For the text-containing cell, return its midpoint in [X, Y] coordinate format. 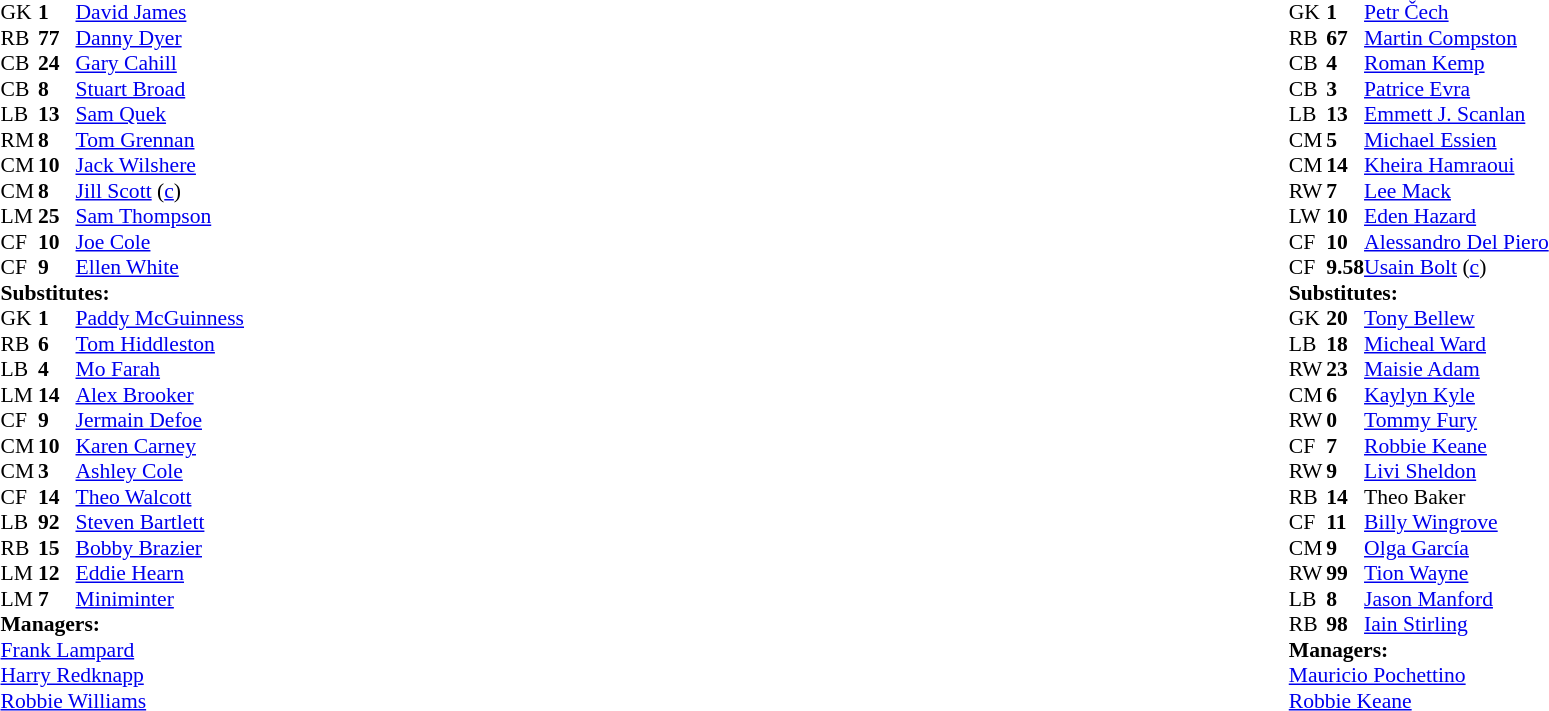
Micheal Ward [1456, 344]
Lee Mack [1456, 191]
Kaylyn Kyle [1456, 395]
Robbie Keane [1456, 446]
99 [1345, 573]
25 [57, 217]
Danny Dyer [160, 38]
77 [57, 38]
Karen Carney [160, 446]
Ashley Cole [160, 471]
67 [1345, 38]
Martin Compston [1456, 38]
Theo Walcott [160, 497]
LW [1308, 217]
15 [57, 548]
Tony Bellew [1456, 319]
Maisie Adam [1456, 369]
Usain Bolt (c) [1456, 267]
11 [1345, 523]
Eden Hazard [1456, 217]
23 [1345, 369]
RM [19, 140]
24 [57, 63]
Iain Stirling [1456, 625]
Ellen White [160, 267]
Joe Cole [160, 242]
Stuart Broad [160, 89]
Steven Bartlett [160, 523]
Livi Sheldon [1456, 471]
Billy Wingrove [1456, 523]
Miniminter [160, 599]
Roman Kemp [1456, 63]
5 [1345, 140]
Eddie Hearn [160, 573]
20 [1345, 319]
Alex Brooker [160, 395]
Sam Quek [160, 115]
Tion Wayne [1456, 573]
Tommy Fury [1456, 421]
David James [160, 13]
18 [1345, 344]
98 [1345, 625]
12 [57, 573]
Emmett J. Scanlan [1456, 115]
9.58 [1345, 267]
Sam Thompson [160, 217]
Paddy McGuinness [160, 319]
Bobby Brazier [160, 548]
Kheira Hamraoui [1456, 165]
Tom Grennan [160, 140]
Theo Baker [1456, 497]
Michael Essien [1456, 140]
Mo Farah [160, 369]
0 [1345, 421]
Jack Wilshere [160, 165]
Jermain Defoe [160, 421]
Olga García [1456, 548]
Gary Cahill [160, 63]
Petr Čech [1456, 13]
Jason Manford [1456, 599]
92 [57, 523]
Tom Hiddleston [160, 344]
Jill Scott (c) [160, 191]
Alessandro Del Piero [1456, 242]
Patrice Evra [1456, 89]
